Provide the (x, y) coordinate of the cell's center where the given text is located.  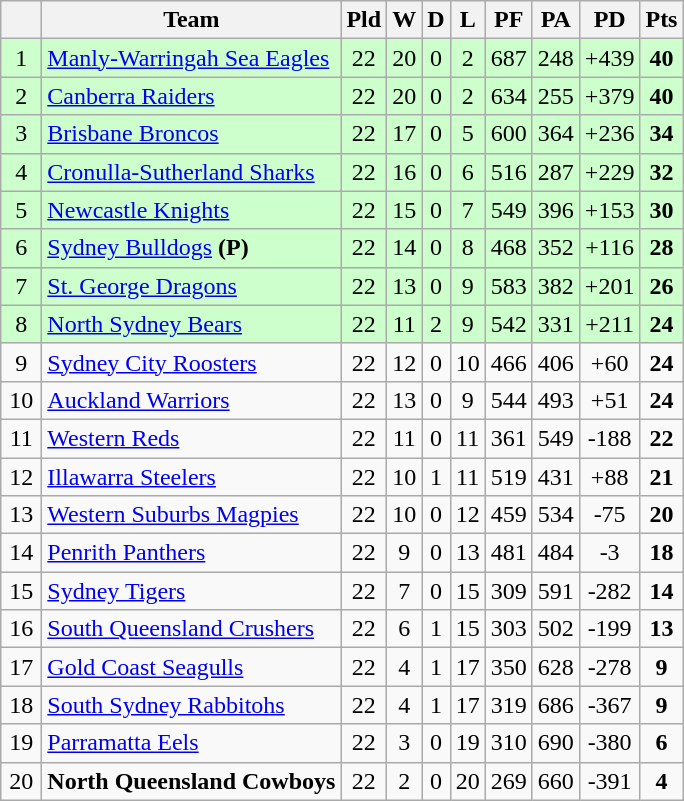
Illawarra Steelers (192, 477)
21 (662, 477)
-199 (610, 629)
W (404, 20)
Cronulla-Sutherland Sharks (192, 172)
687 (508, 58)
-188 (610, 438)
-3 (610, 553)
Canberra Raiders (192, 96)
PD (610, 20)
468 (508, 248)
303 (508, 629)
690 (556, 743)
South Queensland Crushers (192, 629)
466 (508, 362)
459 (508, 515)
30 (662, 210)
519 (508, 477)
+379 (610, 96)
+153 (610, 210)
+236 (610, 134)
Auckland Warriors (192, 400)
310 (508, 743)
Newcastle Knights (192, 210)
South Sydney Rabbitohs (192, 705)
34 (662, 134)
406 (556, 362)
+229 (610, 172)
583 (508, 286)
+60 (610, 362)
493 (556, 400)
431 (556, 477)
287 (556, 172)
396 (556, 210)
248 (556, 58)
Sydney City Roosters (192, 362)
St. George Dragons (192, 286)
PA (556, 20)
628 (556, 667)
Pld (364, 20)
Penrith Panthers (192, 553)
26 (662, 286)
269 (508, 781)
32 (662, 172)
660 (556, 781)
Brisbane Broncos (192, 134)
Sydney Bulldogs (P) (192, 248)
350 (508, 667)
-367 (610, 705)
600 (508, 134)
-380 (610, 743)
516 (508, 172)
D (436, 20)
481 (508, 553)
-278 (610, 667)
PF (508, 20)
484 (556, 553)
28 (662, 248)
Parramatta Eels (192, 743)
591 (556, 591)
+201 (610, 286)
634 (508, 96)
+51 (610, 400)
Pts (662, 20)
255 (556, 96)
-282 (610, 591)
+439 (610, 58)
542 (508, 324)
352 (556, 248)
-391 (610, 781)
361 (508, 438)
Manly-Warringah Sea Eagles (192, 58)
686 (556, 705)
Sydney Tigers (192, 591)
+116 (610, 248)
+211 (610, 324)
Team (192, 20)
L (468, 20)
544 (508, 400)
364 (556, 134)
382 (556, 286)
Western Reds (192, 438)
Western Suburbs Magpies (192, 515)
309 (508, 591)
319 (508, 705)
Gold Coast Seagulls (192, 667)
+88 (610, 477)
534 (556, 515)
331 (556, 324)
North Sydney Bears (192, 324)
-75 (610, 515)
502 (556, 629)
North Queensland Cowboys (192, 781)
